Return the [X, Y] coordinate for the center point of the cell that contains the specified text.  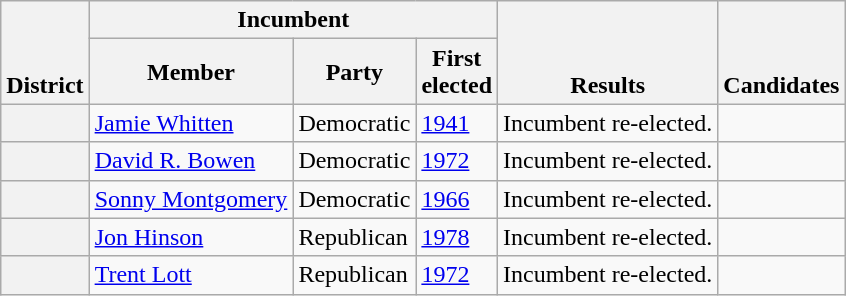
Candidates [782, 52]
Jamie Whitten [191, 123]
Party [354, 72]
Incumbent [293, 20]
Firstelected [457, 72]
1966 [457, 199]
David R. Bowen [191, 161]
Sonny Montgomery [191, 199]
Member [191, 72]
1978 [457, 237]
1941 [457, 123]
Jon Hinson [191, 237]
Results [608, 52]
District [45, 52]
Trent Lott [191, 275]
